Detect which cell encompasses the target text, then output its (x, y) center coordinate. 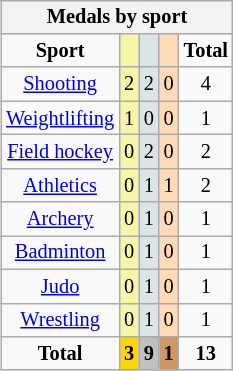
Badminton (60, 253)
Athletics (60, 185)
Medals by sport (117, 17)
3 (129, 354)
4 (206, 84)
Weightlifting (60, 118)
Wrestling (60, 320)
Sport (60, 51)
Archery (60, 219)
13 (206, 354)
9 (149, 354)
Shooting (60, 84)
Field hockey (60, 152)
Judo (60, 286)
